Find where the given text appears and provide that cell's center as (X, Y) coordinate. 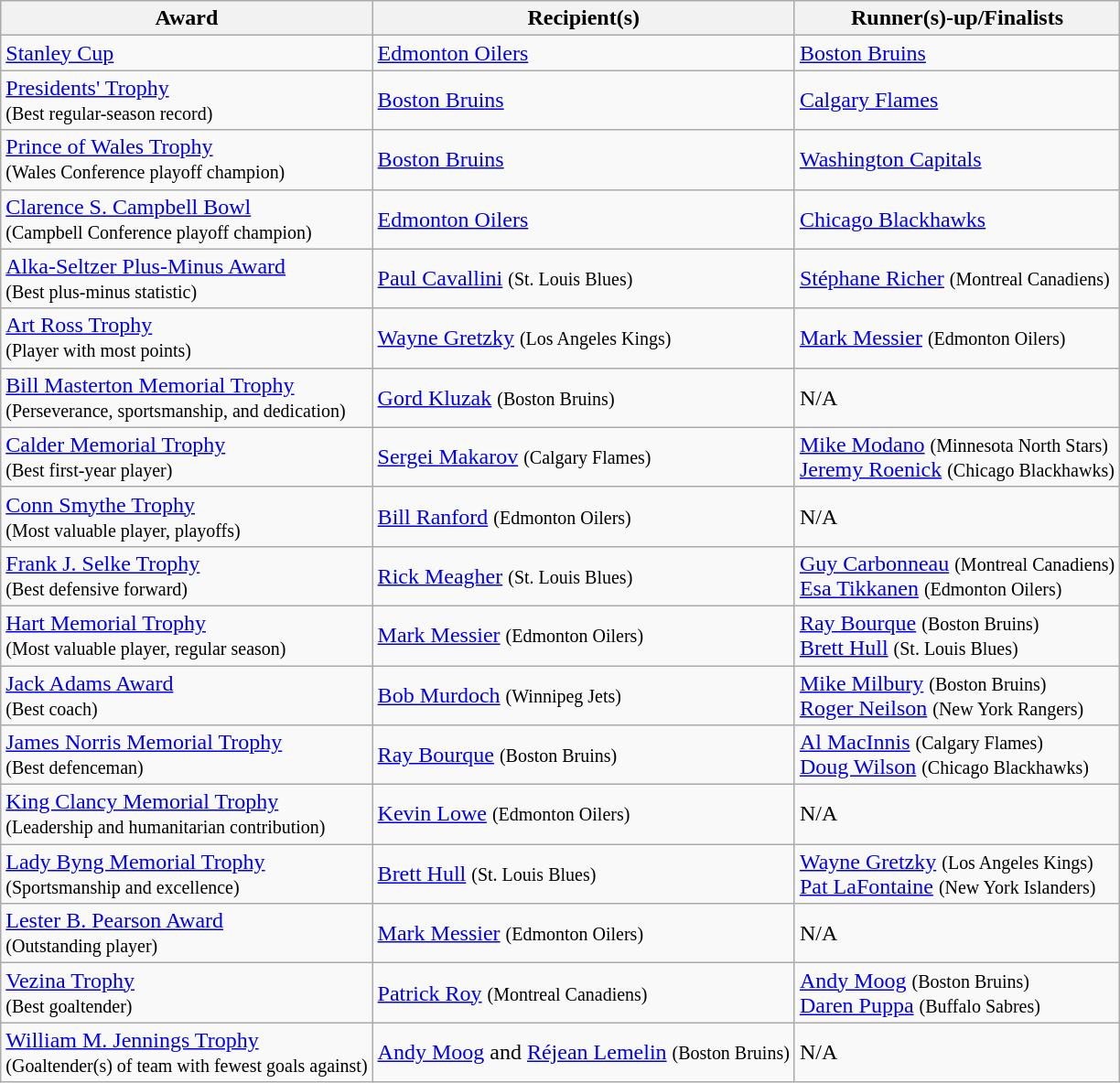
Presidents' Trophy(Best regular-season record) (187, 101)
Art Ross Trophy(Player with most points) (187, 338)
Clarence S. Campbell Bowl(Campbell Conference playoff champion) (187, 220)
Kevin Lowe (Edmonton Oilers) (584, 814)
Paul Cavallini (St. Louis Blues) (584, 278)
Ray Bourque (Boston Bruins) (584, 756)
Conn Smythe Trophy(Most valuable player, playoffs) (187, 516)
Mike Modano (Minnesota North Stars)Jeremy Roenick (Chicago Blackhawks) (957, 457)
Runner(s)-up/Finalists (957, 18)
Lady Byng Memorial Trophy(Sportsmanship and excellence) (187, 874)
Prince of Wales Trophy(Wales Conference playoff champion) (187, 159)
Ray Bourque (Boston Bruins)Brett Hull (St. Louis Blues) (957, 635)
Bill Masterton Memorial Trophy(Perseverance, sportsmanship, and dedication) (187, 397)
Patrick Roy (Montreal Canadiens) (584, 993)
Vezina Trophy(Best goaltender) (187, 993)
Gord Kluzak (Boston Bruins) (584, 397)
Bill Ranford (Edmonton Oilers) (584, 516)
Chicago Blackhawks (957, 220)
Rick Meagher (St. Louis Blues) (584, 576)
Calgary Flames (957, 101)
Guy Carbonneau (Montreal Canadiens)Esa Tikkanen (Edmonton Oilers) (957, 576)
King Clancy Memorial Trophy(Leadership and humanitarian contribution) (187, 814)
Lester B. Pearson Award(Outstanding player) (187, 933)
Stanley Cup (187, 53)
Sergei Makarov (Calgary Flames) (584, 457)
Andy Moog and Réjean Lemelin (Boston Bruins) (584, 1052)
Brett Hull (St. Louis Blues) (584, 874)
Wayne Gretzky (Los Angeles Kings)Pat LaFontaine (New York Islanders) (957, 874)
Jack Adams Award(Best coach) (187, 695)
Stéphane Richer (Montreal Canadiens) (957, 278)
Bob Murdoch (Winnipeg Jets) (584, 695)
Wayne Gretzky (Los Angeles Kings) (584, 338)
Recipient(s) (584, 18)
Hart Memorial Trophy(Most valuable player, regular season) (187, 635)
Award (187, 18)
Al MacInnis (Calgary Flames)Doug Wilson (Chicago Blackhawks) (957, 756)
James Norris Memorial Trophy(Best defenceman) (187, 756)
Calder Memorial Trophy(Best first-year player) (187, 457)
Alka-Seltzer Plus-Minus Award(Best plus-minus statistic) (187, 278)
Frank J. Selke Trophy(Best defensive forward) (187, 576)
Andy Moog (Boston Bruins)Daren Puppa (Buffalo Sabres) (957, 993)
William M. Jennings Trophy(Goaltender(s) of team with fewest goals against) (187, 1052)
Mike Milbury (Boston Bruins)Roger Neilson (New York Rangers) (957, 695)
Washington Capitals (957, 159)
